Search for the cell housing the specified text and yield its (x, y) center coordinate. 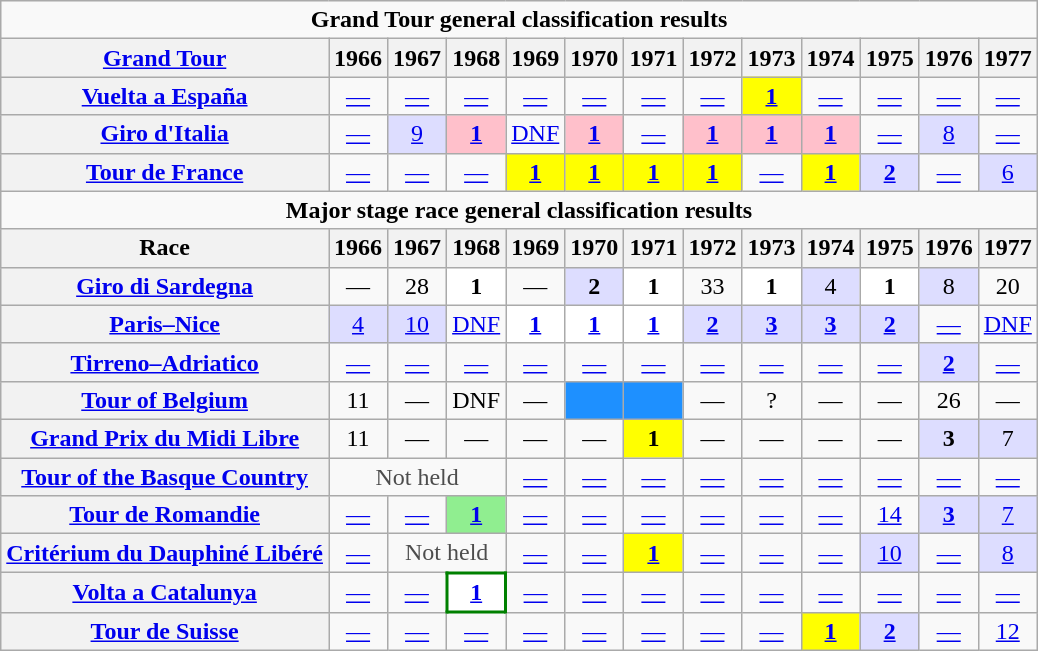
Volta a Catalunya (165, 592)
Giro di Sardegna (165, 286)
Grand Tour (165, 58)
Tour de France (165, 172)
6 (1008, 172)
Giro d'Italia (165, 134)
Tirreno–Adriatico (165, 362)
9 (418, 134)
Grand Tour general classification results (520, 20)
Race (165, 248)
12 (1008, 632)
Tour de Romandie (165, 515)
28 (418, 286)
33 (712, 286)
Major stage race general classification results (520, 210)
Tour of the Basque Country (165, 477)
Tour of Belgium (165, 400)
Tour de Suisse (165, 632)
Critérium du Dauphiné Libéré (165, 554)
Paris–Nice (165, 324)
Vuelta a España (165, 96)
? (772, 400)
20 (1008, 286)
26 (948, 400)
14 (890, 515)
Grand Prix du Midi Libre (165, 438)
